Locate the cell with the specified text and output its [x, y] center coordinate. 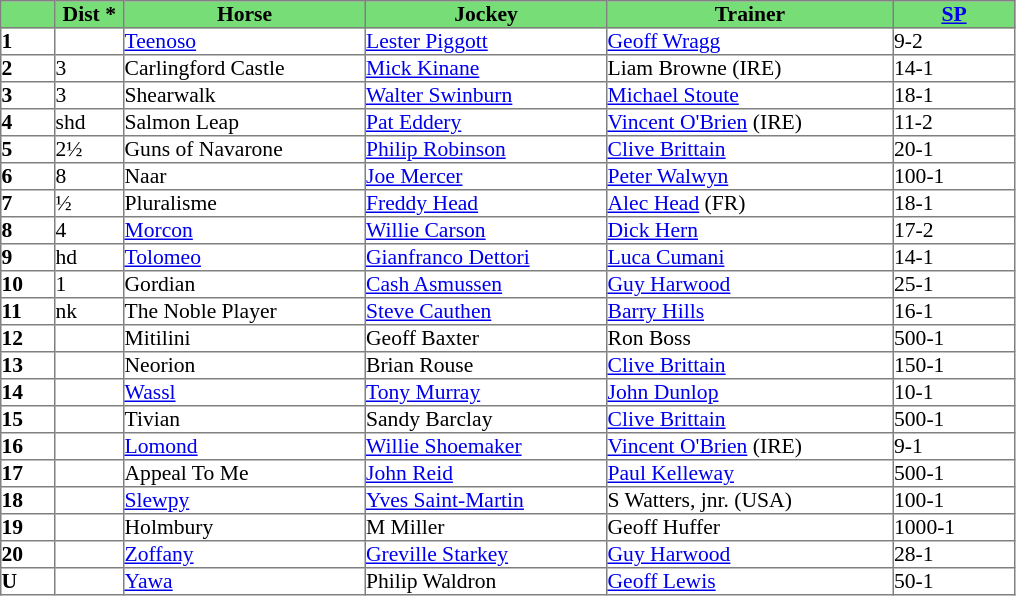
2 [28, 68]
Dist * [90, 14]
1000-1 [954, 528]
Geoff Wragg [750, 42]
17 [28, 474]
Geoff Lewis [750, 582]
Michael Stoute [750, 96]
Horse [245, 14]
17-2 [954, 230]
Geoff Huffer [750, 528]
The Noble Player [245, 312]
Gianfranco Dettori [486, 258]
Barry Hills [750, 312]
19 [28, 528]
John Reid [486, 474]
Appeal To Me [245, 474]
Mick Kinane [486, 68]
Lester Piggott [486, 42]
10-1 [954, 392]
Pluralisme [245, 204]
Liam Browne (IRE) [750, 68]
10 [28, 284]
Geoff Baxter [486, 338]
Brian Rouse [486, 366]
Lomond [245, 446]
150-1 [954, 366]
Philip Waldron [486, 582]
Yves Saint-Martin [486, 500]
Slewpy [245, 500]
20 [28, 554]
Pat Eddery [486, 122]
Tony Murray [486, 392]
14 [28, 392]
25-1 [954, 284]
Trainer [750, 14]
50-1 [954, 582]
11-2 [954, 122]
18 [28, 500]
Neorion [245, 366]
½ [90, 204]
20-1 [954, 150]
Tolomeo [245, 258]
Jockey [486, 14]
Walter Swinburn [486, 96]
9-1 [954, 446]
Willie Carson [486, 230]
Greville Starkey [486, 554]
Cash Asmussen [486, 284]
SP [954, 14]
Gordian [245, 284]
7 [28, 204]
Shearwalk [245, 96]
9-2 [954, 42]
9 [28, 258]
Joe Mercer [486, 176]
16-1 [954, 312]
Salmon Leap [245, 122]
S Watters, jnr. (USA) [750, 500]
Carlingford Castle [245, 68]
Naar [245, 176]
Guns of Navarone [245, 150]
Yawa [245, 582]
nk [90, 312]
Steve Cauthen [486, 312]
Paul Kelleway [750, 474]
Dick Hern [750, 230]
5 [28, 150]
Teenoso [245, 42]
Wassl [245, 392]
Peter Walwyn [750, 176]
John Dunlop [750, 392]
16 [28, 446]
Freddy Head [486, 204]
15 [28, 420]
Alec Head (FR) [750, 204]
Willie Shoemaker [486, 446]
Luca Cumani [750, 258]
Zoffany [245, 554]
Tivian [245, 420]
Philip Robinson [486, 150]
M Miller [486, 528]
6 [28, 176]
hd [90, 258]
Ron Boss [750, 338]
11 [28, 312]
U [28, 582]
Sandy Barclay [486, 420]
2½ [90, 150]
Holmbury [245, 528]
12 [28, 338]
13 [28, 366]
28-1 [954, 554]
Mitilini [245, 338]
Morcon [245, 230]
shd [90, 122]
